Return (X, Y) of the center of cell containing provided text 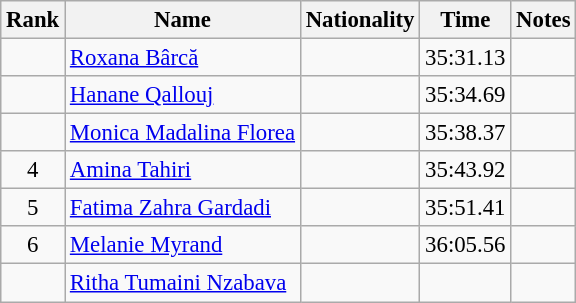
Melanie Myrand (183, 245)
35:31.13 (466, 58)
Rank (33, 20)
5 (33, 208)
35:43.92 (466, 170)
Name (183, 20)
Nationality (360, 20)
Monica Madalina Florea (183, 133)
6 (33, 245)
Ritha Tumaini Nzabava (183, 283)
36:05.56 (466, 245)
Amina Tahiri (183, 170)
35:34.69 (466, 95)
Notes (544, 20)
35:38.37 (466, 133)
Time (466, 20)
35:51.41 (466, 208)
Roxana Bârcă (183, 58)
Hanane Qallouj (183, 95)
4 (33, 170)
Fatima Zahra Gardadi (183, 208)
